Search for the cell housing the specified text and yield its [x, y] center coordinate. 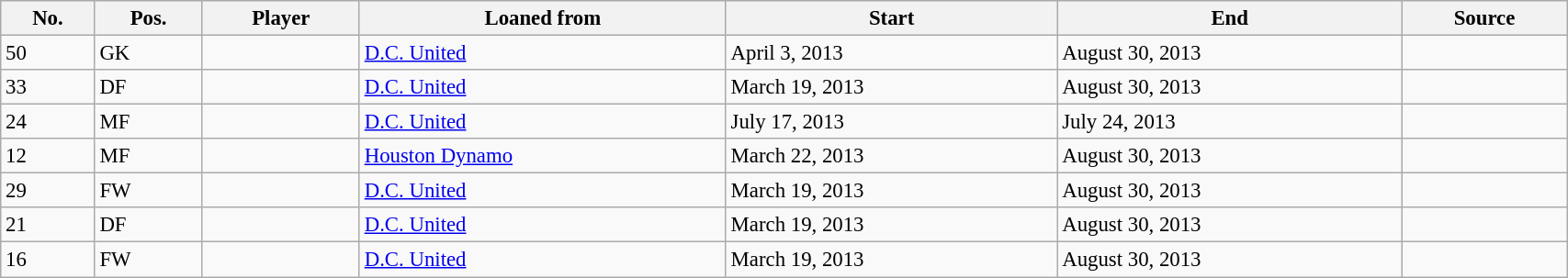
Houston Dynamo [542, 156]
Start [891, 18]
GK [149, 53]
21 [48, 225]
July 24, 2013 [1229, 122]
Player [281, 18]
16 [48, 260]
April 3, 2013 [891, 53]
End [1229, 18]
12 [48, 156]
Source [1484, 18]
24 [48, 122]
50 [48, 53]
Loaned from [542, 18]
March 22, 2013 [891, 156]
Pos. [149, 18]
33 [48, 87]
No. [48, 18]
29 [48, 191]
July 17, 2013 [891, 122]
